Pinpoint the cell where the given text exists, returning its [X, Y] midpoint coordinate. 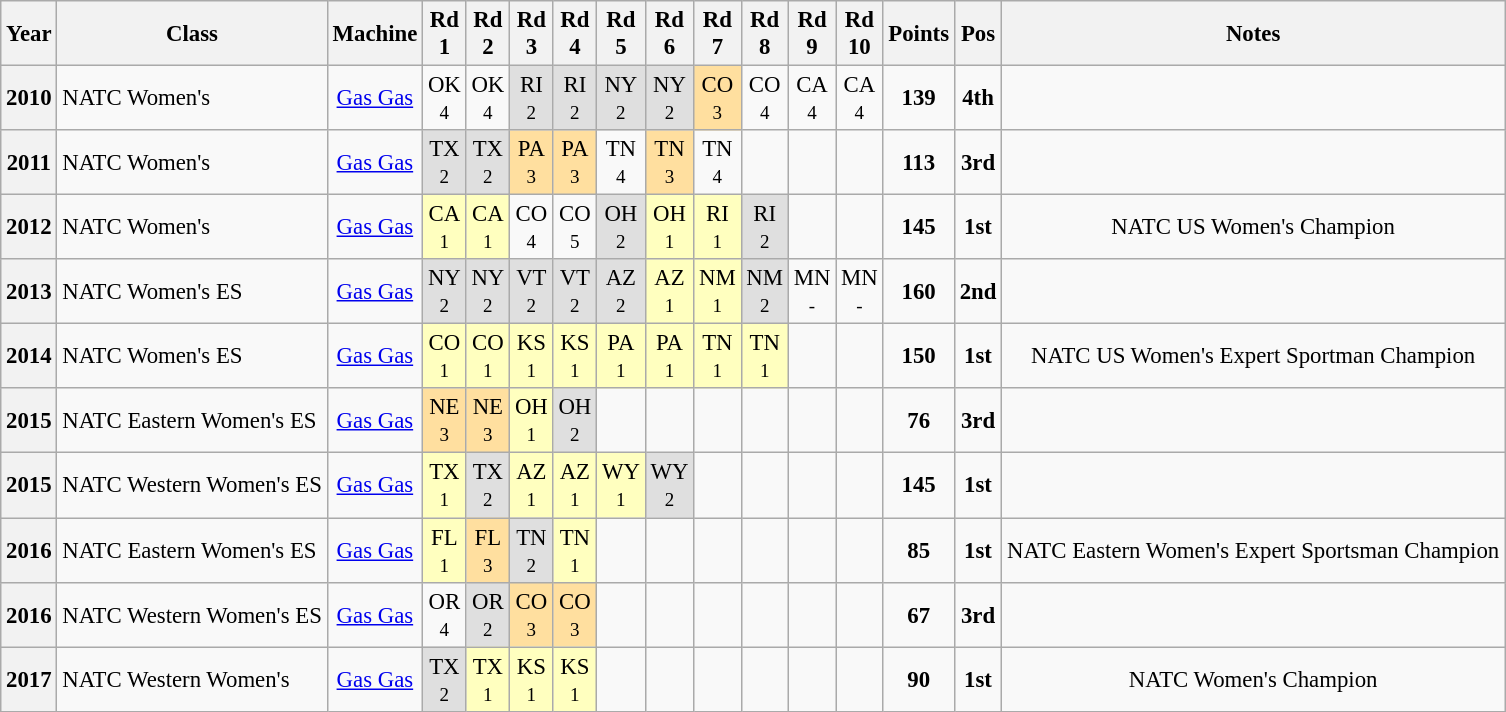
2nd [978, 292]
Rd4 [575, 34]
2011 [29, 162]
Rd8 [764, 34]
76 [918, 420]
CO5 [575, 228]
TN2 [532, 550]
NATC US Women's Champion [1254, 228]
WY2 [670, 486]
4th [978, 98]
2010 [29, 98]
Rd6 [670, 34]
90 [918, 680]
NATC Eastern Women's Expert Sportsman Champion [1254, 550]
Class [192, 34]
NATC Western Women's [192, 680]
Rd10 [860, 34]
Rd5 [622, 34]
NM1 [718, 292]
FL1 [445, 550]
Rd7 [718, 34]
2017 [29, 680]
160 [918, 292]
Rd2 [488, 34]
WY1 [622, 486]
Machine [374, 34]
Year [29, 34]
RI1 [718, 228]
2013 [29, 292]
Points [918, 34]
NATC Women's Champion [1254, 680]
Rd9 [812, 34]
OR2 [488, 614]
NM2 [764, 292]
2014 [29, 356]
OR4 [445, 614]
FL3 [488, 550]
AZ2 [622, 292]
TN3 [670, 162]
Rd3 [532, 34]
Rd1 [445, 34]
150 [918, 356]
85 [918, 550]
Notes [1254, 34]
Pos [978, 34]
139 [918, 98]
113 [918, 162]
NATC US Women's Expert Sportman Champion [1254, 356]
2012 [29, 228]
67 [918, 614]
